Scan for the cell matching the given text and deliver its (x, y) coordinate at center. 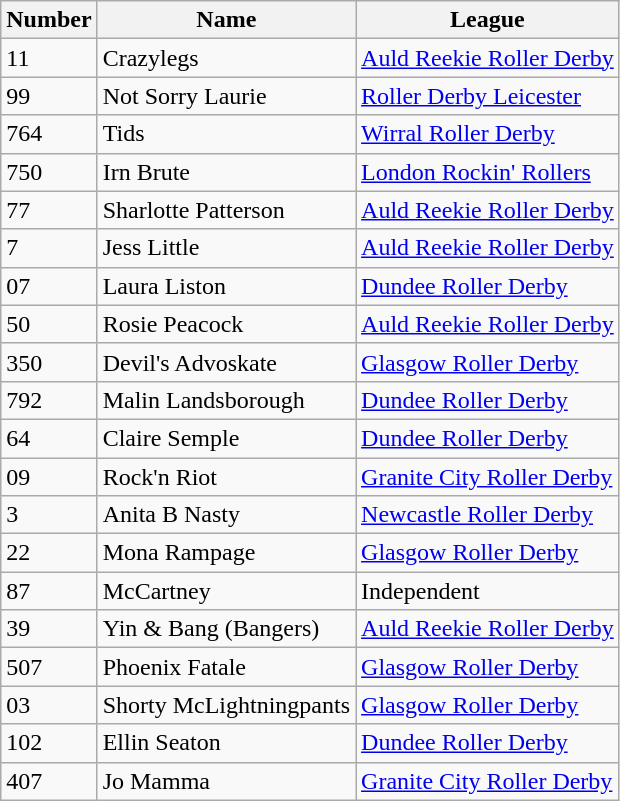
Rosie Peacock (226, 324)
Sharlotte Patterson (226, 210)
Independent (488, 591)
Phoenix Fatale (226, 667)
Shorty McLightningpants (226, 705)
McCartney (226, 591)
Claire Semple (226, 438)
792 (49, 400)
99 (49, 96)
Mona Rampage (226, 553)
London Rockin' Rollers (488, 172)
64 (49, 438)
League (488, 20)
50 (49, 324)
Newcastle Roller Derby (488, 515)
Name (226, 20)
Jo Mamma (226, 781)
03 (49, 705)
Wirral Roller Derby (488, 134)
Irn Brute (226, 172)
09 (49, 477)
Malin Landsborough (226, 400)
Roller Derby Leicester (488, 96)
407 (49, 781)
Crazylegs (226, 58)
Jess Little (226, 248)
Number (49, 20)
Laura Liston (226, 286)
Ellin Seaton (226, 743)
Tids (226, 134)
750 (49, 172)
102 (49, 743)
Rock'n Riot (226, 477)
77 (49, 210)
350 (49, 362)
3 (49, 515)
507 (49, 667)
87 (49, 591)
22 (49, 553)
Yin & Bang (Bangers) (226, 629)
11 (49, 58)
Anita B Nasty (226, 515)
764 (49, 134)
Devil's Advoskate (226, 362)
Not Sorry Laurie (226, 96)
07 (49, 286)
39 (49, 629)
7 (49, 248)
